Detect which cell encompasses the target text, then output its [X, Y] center coordinate. 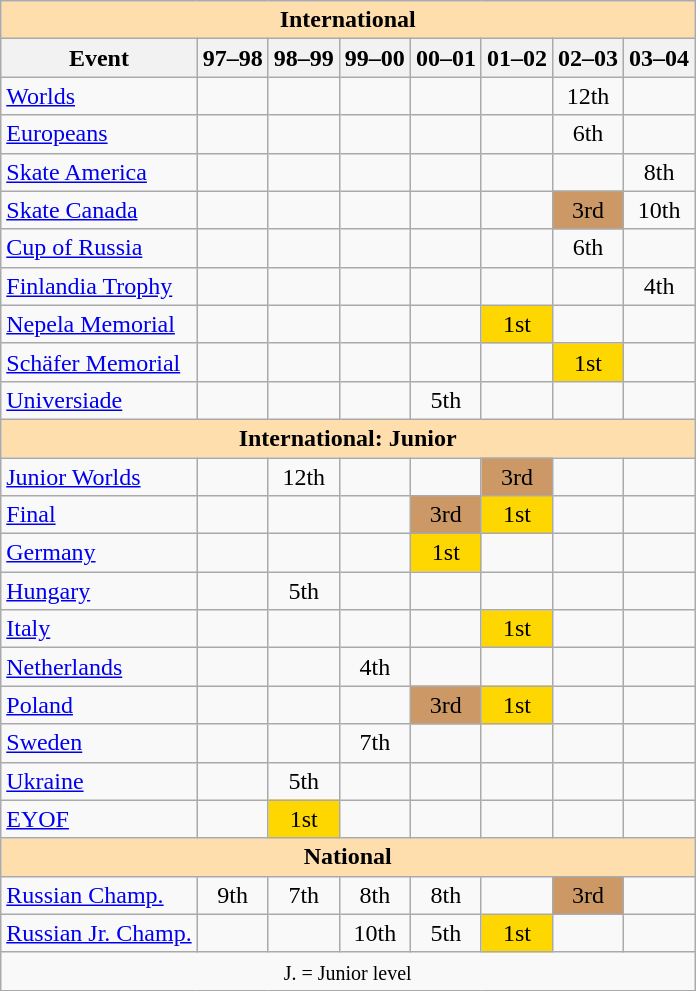
02–03 [588, 58]
Nepela Memorial [99, 324]
Russian Champ. [99, 895]
Universiade [99, 400]
Ukraine [99, 781]
Italy [99, 629]
Final [99, 515]
International: Junior [348, 438]
03–04 [660, 58]
EYOF [99, 819]
Cup of Russia [99, 248]
J. = Junior level [348, 971]
Russian Jr. Champ. [99, 933]
98–99 [304, 58]
Poland [99, 705]
Netherlands [99, 667]
Hungary [99, 591]
Schäfer Memorial [99, 362]
Event [99, 58]
00–01 [446, 58]
Skate Canada [99, 210]
99–00 [374, 58]
9th [232, 895]
Junior Worlds [99, 477]
Sweden [99, 743]
Europeans [99, 134]
Worlds [99, 96]
Germany [99, 553]
01–02 [516, 58]
Skate America [99, 172]
Finlandia Trophy [99, 286]
International [348, 20]
National [348, 857]
97–98 [232, 58]
